Return [x, y] of the center of cell containing provided text 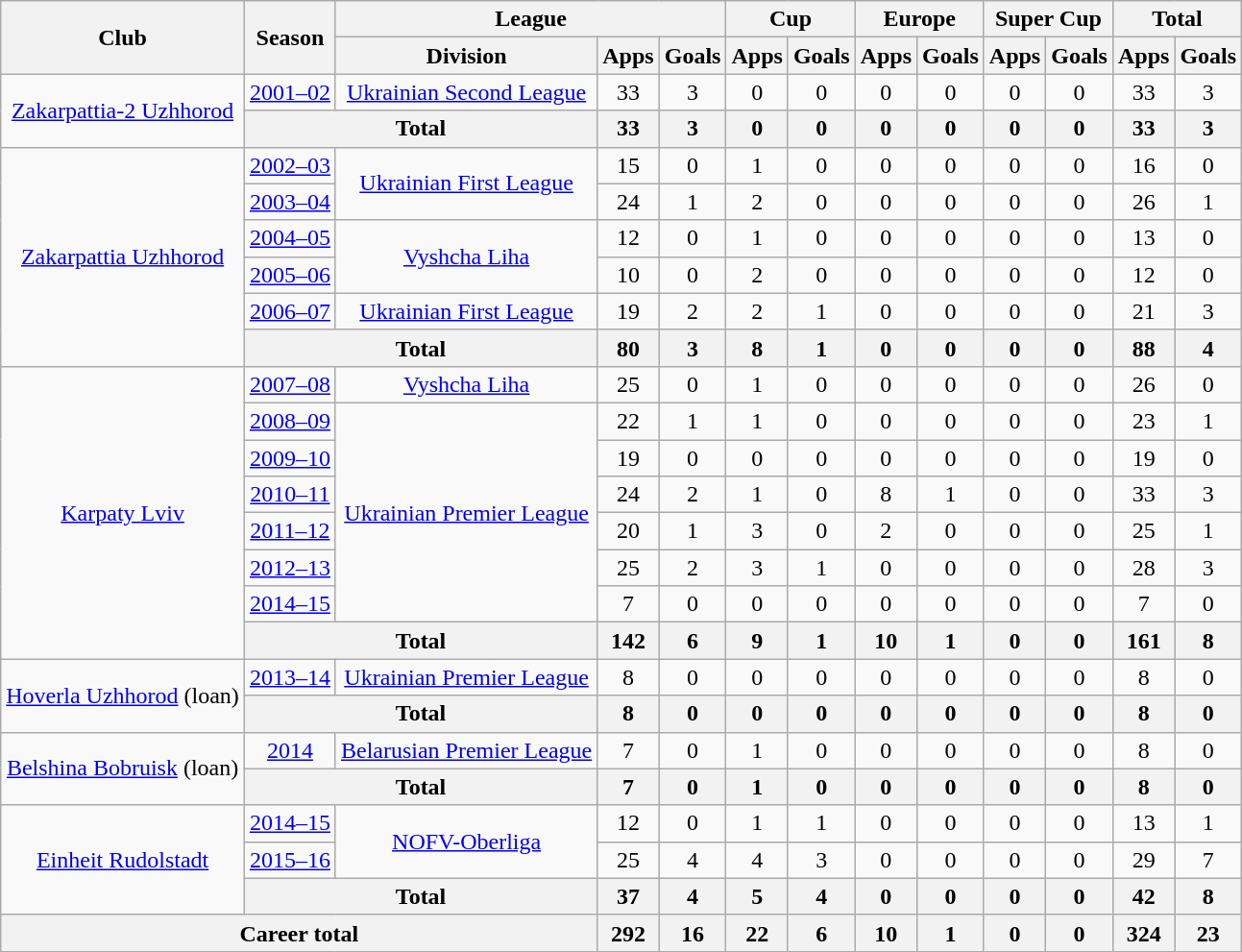
2012–13 [290, 568]
29 [1143, 860]
2004–05 [290, 238]
9 [757, 641]
Zakarpattia-2 Uzhhorod [123, 110]
Super Cup [1048, 19]
37 [628, 896]
2011–12 [290, 531]
Belshina Bobruisk (loan) [123, 769]
2014 [290, 750]
2015–16 [290, 860]
21 [1143, 311]
15 [628, 165]
28 [1143, 568]
Cup [791, 19]
2008–09 [290, 421]
League [530, 19]
Belarusian Premier League [466, 750]
2005–06 [290, 275]
292 [628, 933]
20 [628, 531]
2001–02 [290, 92]
2010–11 [290, 495]
Hoverla Uzhhorod (loan) [123, 696]
88 [1143, 348]
2002–03 [290, 165]
Division [466, 56]
Ukrainian Second League [466, 92]
NOFV-Oberliga [466, 842]
5 [757, 896]
2009–10 [290, 458]
42 [1143, 896]
2006–07 [290, 311]
324 [1143, 933]
2003–04 [290, 202]
80 [628, 348]
Europe [919, 19]
2007–08 [290, 384]
2013–14 [290, 677]
Career total [300, 933]
Season [290, 37]
142 [628, 641]
Einheit Rudolstadt [123, 860]
Zakarpattia Uzhhorod [123, 256]
Club [123, 37]
161 [1143, 641]
Karpaty Lviv [123, 512]
